Extract the [X, Y] coordinate from the center of the cell holding the provided text.  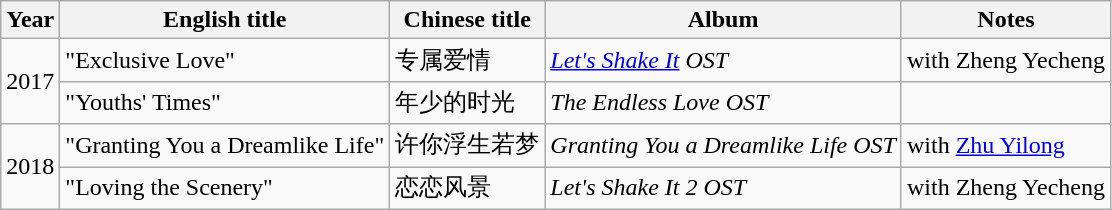
Chinese title [468, 20]
2018 [30, 166]
2017 [30, 82]
"Exclusive Love" [225, 60]
"Granting You a Dreamlike Life" [225, 146]
Granting You a Dreamlike Life OST [724, 146]
Let's Shake It 2 OST [724, 188]
Let's Shake It OST [724, 60]
恋恋风景 [468, 188]
Year [30, 20]
专属爱情 [468, 60]
The Endless Love OST [724, 102]
Notes [1006, 20]
English title [225, 20]
"Youths' Times" [225, 102]
许你浮生若梦 [468, 146]
年少的时光 [468, 102]
"Loving the Scenery" [225, 188]
with Zhu Yilong [1006, 146]
Album [724, 20]
